Search for the cell housing the specified text and yield its (x, y) center coordinate. 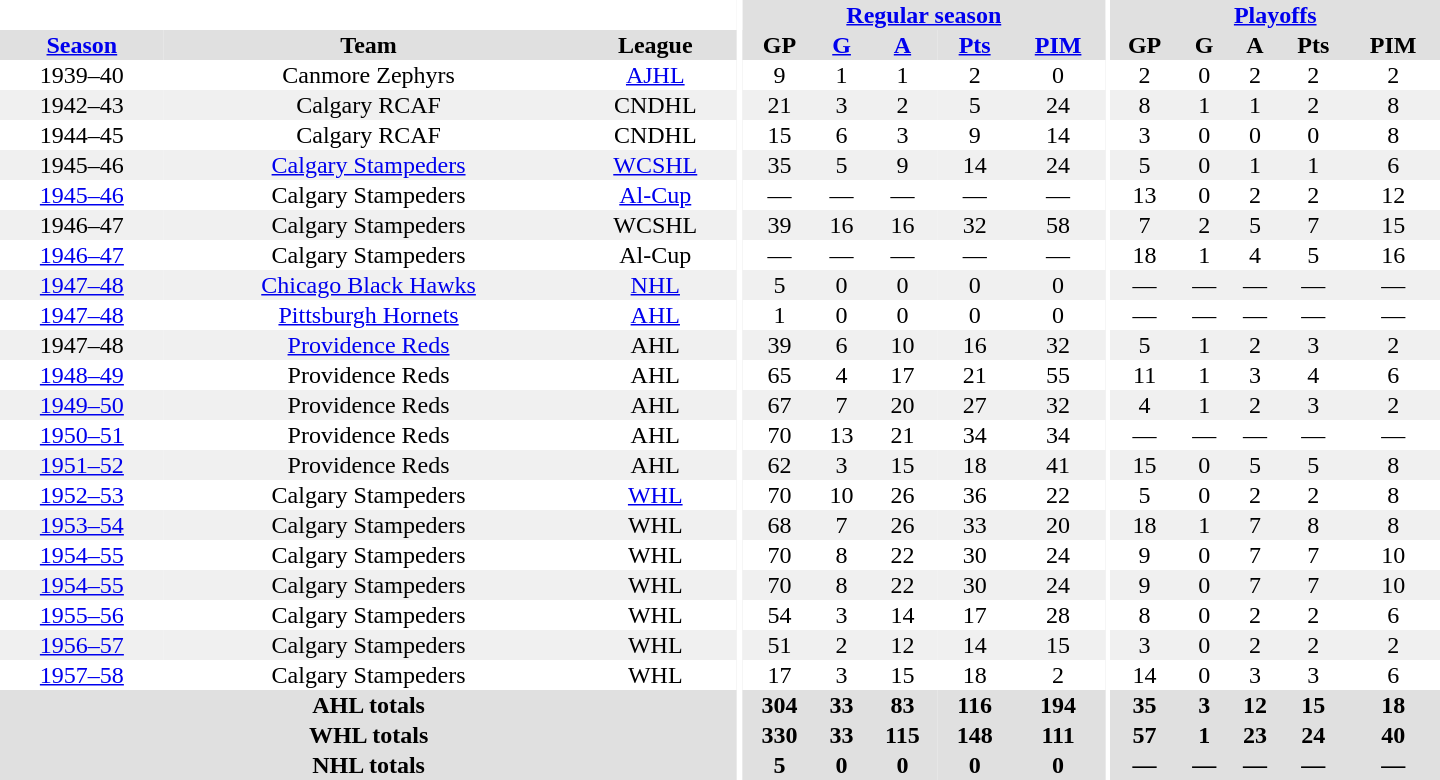
1952–53 (82, 495)
28 (1058, 615)
68 (780, 525)
1951–52 (82, 465)
11 (1144, 375)
62 (780, 465)
57 (1144, 735)
330 (780, 735)
WHL totals (368, 735)
1948–49 (82, 375)
NHL totals (368, 765)
1955–56 (82, 615)
54 (780, 615)
40 (1393, 735)
1949–50 (82, 405)
AHL totals (368, 705)
1939–40 (82, 75)
Pittsburgh Hornets (369, 315)
148 (974, 735)
1953–54 (82, 525)
1957–58 (82, 675)
304 (780, 705)
115 (902, 735)
Playoffs (1275, 15)
League (655, 45)
83 (902, 705)
1942–43 (82, 105)
116 (974, 705)
Season (82, 45)
Team (369, 45)
58 (1058, 225)
23 (1256, 735)
194 (1058, 705)
AJHL (655, 75)
1956–57 (82, 645)
67 (780, 405)
Canmore Zephyrs (369, 75)
27 (974, 405)
55 (1058, 375)
36 (974, 495)
111 (1058, 735)
1944–45 (82, 135)
NHL (655, 285)
65 (780, 375)
1950–51 (82, 435)
Regular season (924, 15)
41 (1058, 465)
51 (780, 645)
Chicago Black Hawks (369, 285)
